Detect which cell encompasses the target text, then output its [x, y] center coordinate. 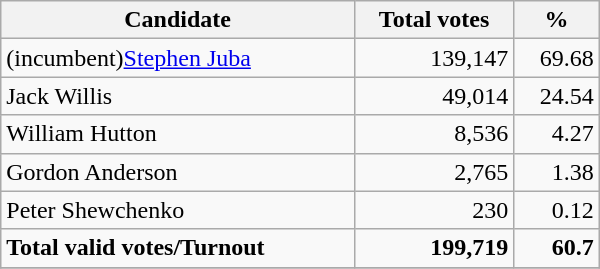
Candidate [178, 20]
Total valid votes/Turnout [178, 248]
Total votes [434, 20]
William Hutton [178, 134]
Gordon Anderson [178, 172]
Jack Willis [178, 96]
60.7 [556, 248]
199,719 [434, 248]
24.54 [556, 96]
2,765 [434, 172]
69.68 [556, 58]
230 [434, 210]
49,014 [434, 96]
0.12 [556, 210]
(incumbent)Stephen Juba [178, 58]
4.27 [556, 134]
139,147 [434, 58]
1.38 [556, 172]
% [556, 20]
8,536 [434, 134]
Peter Shewchenko [178, 210]
